Provide the (X, Y) coordinate of the cell's center where the given text is located.  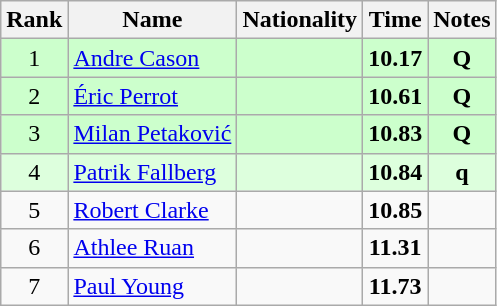
Notes (462, 20)
Milan Petaković (152, 134)
Rank (34, 20)
11.73 (396, 286)
4 (34, 172)
Name (152, 20)
Éric Perrot (152, 96)
10.17 (396, 58)
1 (34, 58)
Patrik Fallberg (152, 172)
11.31 (396, 248)
Paul Young (152, 286)
10.85 (396, 210)
7 (34, 286)
Time (396, 20)
q (462, 172)
Athlee Ruan (152, 248)
5 (34, 210)
10.83 (396, 134)
10.61 (396, 96)
Nationality (300, 20)
Robert Clarke (152, 210)
Andre Cason (152, 58)
3 (34, 134)
6 (34, 248)
2 (34, 96)
10.84 (396, 172)
